Detect which cell encompasses the target text, then output its (X, Y) center coordinate. 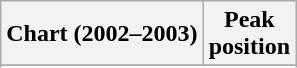
Peakposition (249, 34)
Chart (2002–2003) (102, 34)
